Scan for the cell matching the given text and deliver its (X, Y) coordinate at center. 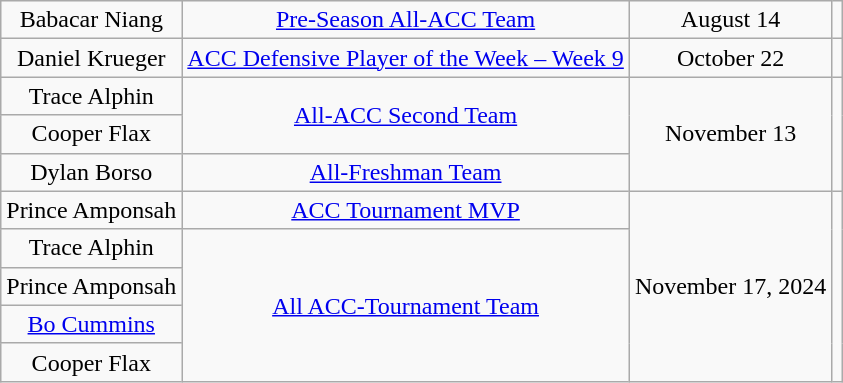
Pre-Season All-ACC Team (406, 20)
Daniel Krueger (92, 58)
August 14 (730, 20)
All-ACC Second Team (406, 115)
ACC Tournament MVP (406, 210)
November 17, 2024 (730, 286)
October 22 (730, 58)
ACC Defensive Player of the Week – Week 9 (406, 58)
Bo Cummins (92, 324)
All ACC-Tournament Team (406, 305)
Dylan Borso (92, 172)
Babacar Niang (92, 20)
November 13 (730, 134)
All-Freshman Team (406, 172)
